Capture the cell that displays the provided text and extract its [X, Y] central coordinate. 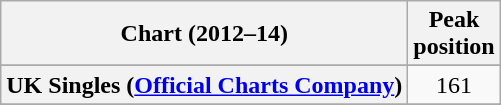
UK Singles (Official Charts Company) [204, 85]
Chart (2012–14) [204, 34]
161 [454, 85]
Peakposition [454, 34]
